Return the [x, y] coordinate for the center point of the cell that contains the specified text.  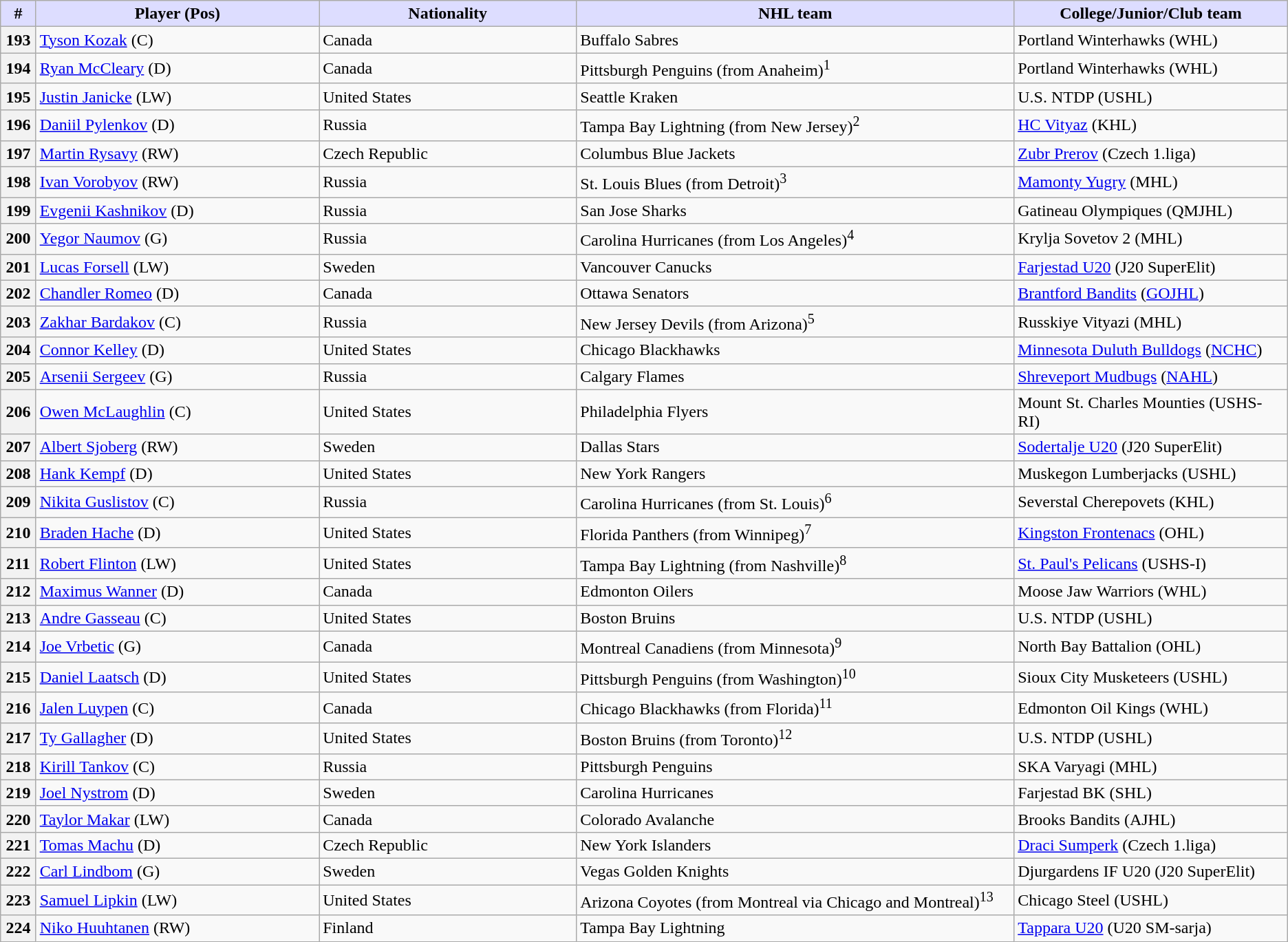
221 [18, 845]
Carl Lindbom (G) [178, 872]
Tomas Machu (D) [178, 845]
205 [18, 376]
Robert Flinton (LW) [178, 563]
217 [18, 739]
Kingston Frontenacs (OHL) [1151, 533]
Ryan McCleary (D) [178, 69]
Owen McLaughlin (C) [178, 411]
Ottawa Senators [795, 293]
Taylor Makar (LW) [178, 819]
Ty Gallagher (D) [178, 739]
196 [18, 125]
Braden Hache (D) [178, 533]
Tappara U20 (U20 SM-sarja) [1151, 928]
204 [18, 350]
195 [18, 96]
Chicago Blackhawks (from Florida)11 [795, 707]
Samuel Lipkin (LW) [178, 900]
Shreveport Mudbugs (NAHL) [1151, 376]
Martin Rysavy (RW) [178, 153]
Daniel Laatsch (D) [178, 677]
Pittsburgh Penguins [795, 767]
193 [18, 40]
Lucas Forsell (LW) [178, 267]
Farjestad BK (SHL) [1151, 793]
Columbus Blue Jackets [795, 153]
Joel Nystrom (D) [178, 793]
Gatineau Olympiques (QMJHL) [1151, 211]
208 [18, 473]
Krylja Sovetov 2 (MHL) [1151, 239]
Pittsburgh Penguins (from Anaheim)1 [795, 69]
Andre Gasseau (C) [178, 618]
St. Paul's Pelicans (USHS-I) [1151, 563]
Zakhar Bardakov (C) [178, 322]
HC Vityaz (KHL) [1151, 125]
Vegas Golden Knights [795, 872]
223 [18, 900]
201 [18, 267]
220 [18, 819]
Montreal Canadiens (from Minnesota)9 [795, 647]
Yegor Naumov (G) [178, 239]
Tampa Bay Lightning (from New Jersey)2 [795, 125]
212 [18, 592]
213 [18, 618]
Carolina Hurricanes (from St. Louis)6 [795, 502]
Arsenii Sergeev (G) [178, 376]
NHL team [795, 14]
203 [18, 322]
Moose Jaw Warriors (WHL) [1151, 592]
Seattle Kraken [795, 96]
209 [18, 502]
Muskegon Lumberjacks (USHL) [1151, 473]
New York Islanders [795, 845]
Dallas Stars [795, 447]
Chicago Steel (USHL) [1151, 900]
Jalen Luypen (C) [178, 707]
New Jersey Devils (from Arizona)5 [795, 322]
Joe Vrbetic (G) [178, 647]
206 [18, 411]
San Jose Sharks [795, 211]
Ivan Vorobyov (RW) [178, 182]
207 [18, 447]
Djurgardens IF U20 (J20 SuperElit) [1151, 872]
Brooks Bandits (AJHL) [1151, 819]
Philadelphia Flyers [795, 411]
Russkiye Vityazi (MHL) [1151, 322]
214 [18, 647]
Calgary Flames [795, 376]
College/Junior/Club team [1151, 14]
Daniil Pylenkov (D) [178, 125]
Albert Sjoberg (RW) [178, 447]
North Bay Battalion (OHL) [1151, 647]
SKA Varyagi (MHL) [1151, 767]
Player (Pos) [178, 14]
198 [18, 182]
Mount St. Charles Mounties (USHS-RI) [1151, 411]
Kirill Tankov (C) [178, 767]
Minnesota Duluth Bulldogs (NCHC) [1151, 350]
Chandler Romeo (D) [178, 293]
215 [18, 677]
Buffalo Sabres [795, 40]
211 [18, 563]
Edmonton Oil Kings (WHL) [1151, 707]
Pittsburgh Penguins (from Washington)10 [795, 677]
216 [18, 707]
Niko Huuhtanen (RW) [178, 928]
222 [18, 872]
Tampa Bay Lightning [795, 928]
Carolina Hurricanes (from Los Angeles)4 [795, 239]
Severstal Cherepovets (KHL) [1151, 502]
197 [18, 153]
Nikita Guslistov (C) [178, 502]
224 [18, 928]
219 [18, 793]
194 [18, 69]
Brantford Bandits (GOJHL) [1151, 293]
Evgenii Kashnikov (D) [178, 211]
Boston Bruins [795, 618]
Colorado Avalanche [795, 819]
Boston Bruins (from Toronto)12 [795, 739]
Mamonty Yugry (MHL) [1151, 182]
200 [18, 239]
Carolina Hurricanes [795, 793]
Draci Sumperk (Czech 1.liga) [1151, 845]
Sioux City Musketeers (USHL) [1151, 677]
202 [18, 293]
Zubr Prerov (Czech 1.liga) [1151, 153]
# [18, 14]
Arizona Coyotes (from Montreal via Chicago and Montreal)13 [795, 900]
210 [18, 533]
St. Louis Blues (from Detroit)3 [795, 182]
Farjestad U20 (J20 SuperElit) [1151, 267]
Chicago Blackhawks [795, 350]
Vancouver Canucks [795, 267]
Tampa Bay Lightning (from Nashville)8 [795, 563]
Sodertalje U20 (J20 SuperElit) [1151, 447]
218 [18, 767]
New York Rangers [795, 473]
Tyson Kozak (C) [178, 40]
Finland [448, 928]
Connor Kelley (D) [178, 350]
Justin Janicke (LW) [178, 96]
Maximus Wanner (D) [178, 592]
Edmonton Oilers [795, 592]
199 [18, 211]
Florida Panthers (from Winnipeg)7 [795, 533]
Hank Kempf (D) [178, 473]
Nationality [448, 14]
